Extract the [x, y] coordinate from the center of the cell holding the provided text.  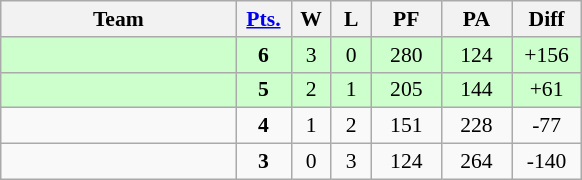
280 [406, 55]
L [351, 19]
264 [476, 162]
151 [406, 126]
+61 [547, 90]
4 [264, 126]
W [311, 19]
205 [406, 90]
Pts. [264, 19]
5 [264, 90]
PA [476, 19]
PF [406, 19]
6 [264, 55]
144 [476, 90]
228 [476, 126]
Diff [547, 19]
-77 [547, 126]
-140 [547, 162]
+156 [547, 55]
Team [118, 19]
